Capture the cell that displays the provided text and extract its (X, Y) central coordinate. 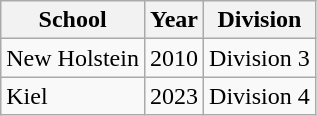
New Holstein (73, 58)
Year (174, 20)
Division (260, 20)
Division 4 (260, 96)
Division 3 (260, 58)
2023 (174, 96)
School (73, 20)
2010 (174, 58)
Kiel (73, 96)
